From the cell containing the given text, extract its center point as (X, Y) coordinate. 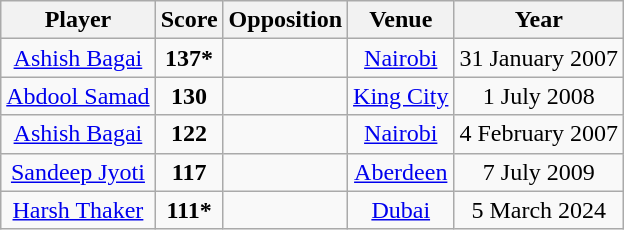
4 February 2007 (539, 134)
Dubai (401, 210)
5 March 2024 (539, 210)
King City (401, 96)
117 (189, 172)
130 (189, 96)
Sandeep Jyoti (78, 172)
Venue (401, 20)
122 (189, 134)
Year (539, 20)
1 July 2008 (539, 96)
31 January 2007 (539, 58)
Aberdeen (401, 172)
111* (189, 210)
Harsh Thaker (78, 210)
Score (189, 20)
Player (78, 20)
7 July 2009 (539, 172)
Abdool Samad (78, 96)
137* (189, 58)
Opposition (285, 20)
